Identify which cell holds the provided text, then report its [X, Y] central coordinate. 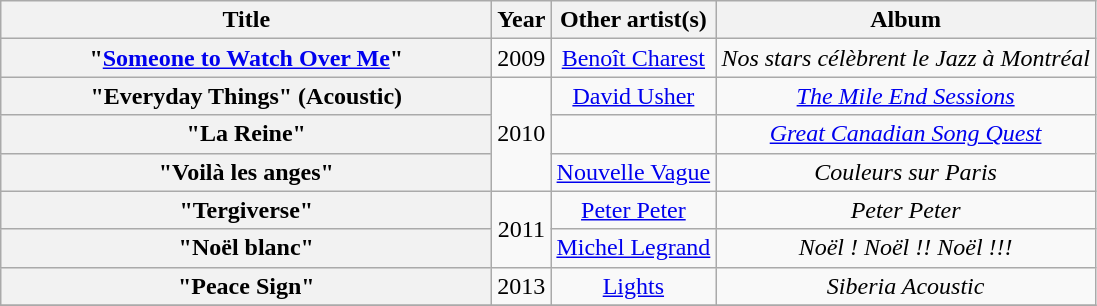
2009 [522, 58]
The Mile End Sessions [906, 96]
Nouvelle Vague [634, 172]
Album [906, 20]
Noël ! Noël !! Noël !!! [906, 248]
Other artist(s) [634, 20]
2011 [522, 229]
"Voilà les anges" [246, 172]
Great Canadian Song Quest [906, 134]
"Everyday Things" (Acoustic) [246, 96]
"Noël blanc" [246, 248]
2013 [522, 286]
Year [522, 20]
Nos stars célèbrent le Jazz à Montréal [906, 58]
Couleurs sur Paris [906, 172]
2010 [522, 134]
Benoît Charest [634, 58]
"La Reine" [246, 134]
Lights [634, 286]
Title [246, 20]
Siberia Acoustic [906, 286]
Michel Legrand [634, 248]
"Tergiverse" [246, 210]
"Peace Sign" [246, 286]
"Someone to Watch Over Me" [246, 58]
David Usher [634, 96]
